Find where the given text appears and provide that cell's center as [X, Y] coordinate. 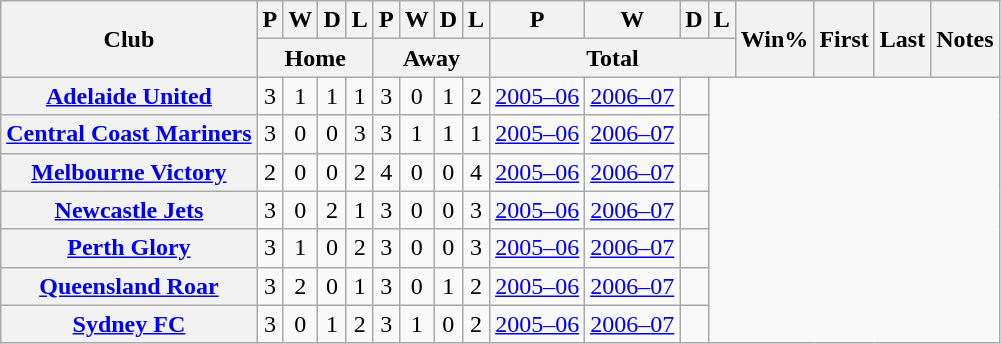
First [844, 39]
Newcastle Jets [129, 210]
Win% [774, 39]
Sydney FC [129, 324]
Home [315, 58]
Last [902, 39]
Club [129, 39]
Away [431, 58]
Perth Glory [129, 248]
Adelaide United [129, 96]
Total [613, 58]
Notes [965, 39]
Central Coast Mariners [129, 134]
Queensland Roar [129, 286]
Melbourne Victory [129, 172]
